Output the (x, y) coordinate of the center of the cell containing the given text.  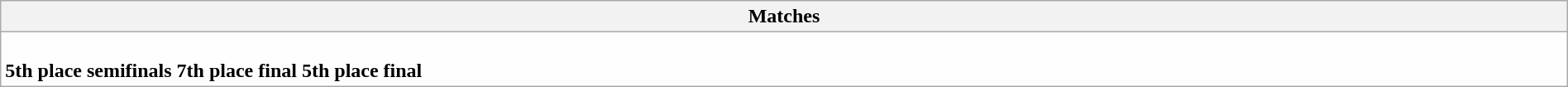
5th place semifinals 7th place final 5th place final (784, 60)
Matches (784, 17)
